Locate the cell with the specified text and output its [X, Y] center coordinate. 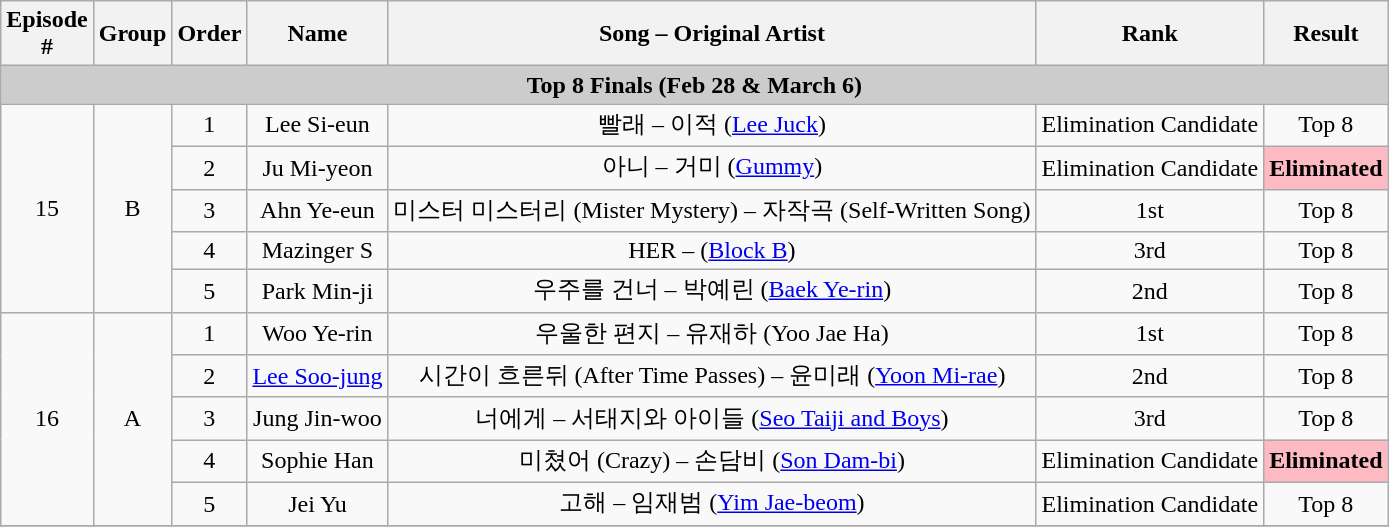
Order [210, 34]
B [132, 208]
A [132, 418]
Lee Soo-jung [318, 376]
Top 8 Finals (Feb 28 & March 6) [694, 85]
Jung Jin-woo [318, 418]
Sophie Han [318, 462]
Ju Mi-yeon [318, 168]
Lee Si-eun [318, 126]
Rank [1150, 34]
Mazinger S [318, 251]
Episode# [47, 34]
Result [1326, 34]
빨래 – 이적 (Lee Juck) [712, 126]
Woo Ye-rin [318, 334]
우주를 건너 – 박예린 (Baek Ye-rin) [712, 292]
아니 – 거미 (Gummy) [712, 168]
Ahn Ye-eun [318, 210]
우울한 편지 – 유재하 (Yoo Jae Ha) [712, 334]
Jei Yu [318, 504]
Name [318, 34]
Song – Original Artist [712, 34]
HER – (Block B) [712, 251]
미스터 미스터리 (Mister Mystery) – 자작곡 (Self-Written Song) [712, 210]
Group [132, 34]
시간이 흐른뒤 (After Time Passes) – 윤미래 (Yoon Mi-rae) [712, 376]
고해 – 임재범 (Yim Jae-beom) [712, 504]
너에게 – 서태지와 아이들 (Seo Taiji and Boys) [712, 418]
미쳤어 (Crazy) – 손담비 (Son Dam-bi) [712, 462]
16 [47, 418]
15 [47, 208]
Park Min-ji [318, 292]
